Scan for the cell matching the given text and deliver its [x, y] coordinate at center. 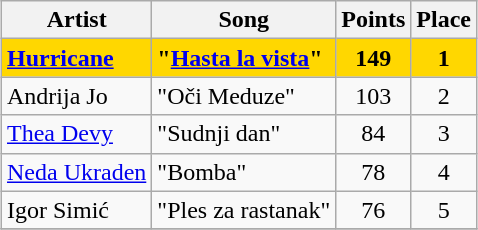
3 [444, 134]
Song [244, 20]
"Ples za rastanak" [244, 210]
4 [444, 172]
Andrija Jo [76, 96]
Neda Ukraden [76, 172]
"Hasta la vista" [244, 58]
Hurricane [76, 58]
"Sudnji dan" [244, 134]
84 [374, 134]
Artist [76, 20]
2 [444, 96]
1 [444, 58]
Points [374, 20]
Place [444, 20]
5 [444, 210]
Igor Simić [76, 210]
"Oči Meduze" [244, 96]
78 [374, 172]
76 [374, 210]
149 [374, 58]
"Bomba" [244, 172]
Thea Devy [76, 134]
103 [374, 96]
